Locate the cell with the specified text and output its (X, Y) center coordinate. 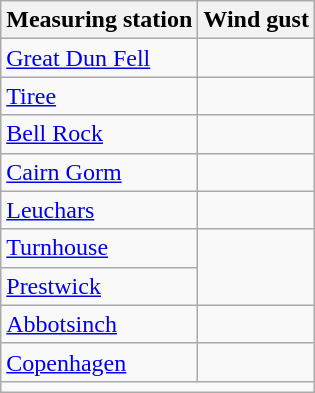
Leuchars (100, 210)
Great Dun Fell (100, 58)
Measuring station (100, 20)
Turnhouse (100, 248)
Bell Rock (100, 134)
Cairn Gorm (100, 172)
Abbotsinch (100, 324)
Copenhagen (100, 362)
Wind gust (256, 20)
Prestwick (100, 286)
Tiree (100, 96)
